Return the [X, Y] coordinate for the center point of the cell that contains the specified text.  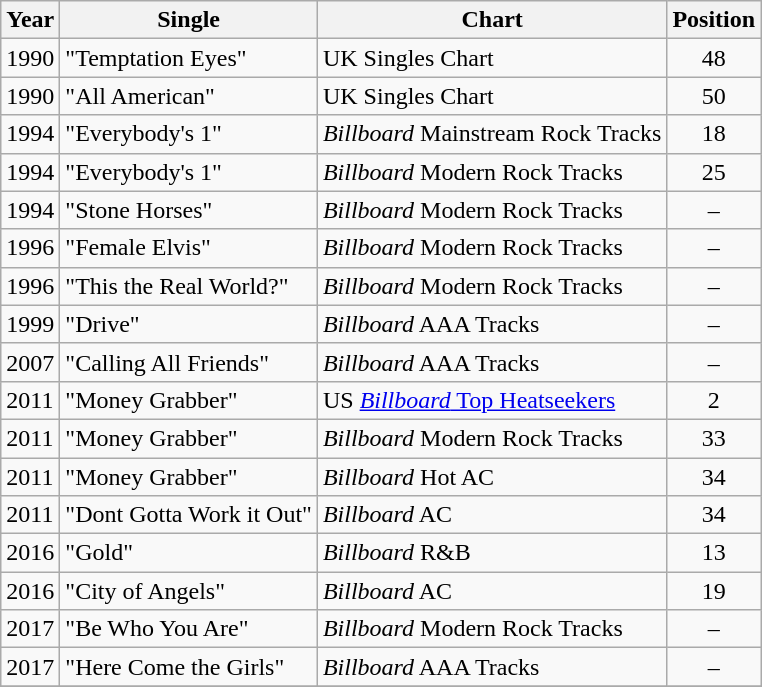
"Be Who You Are" [189, 629]
48 [714, 58]
Billboard Mainstream Rock Tracks [492, 134]
Billboard R&B [492, 553]
"Female Elvis" [189, 248]
"Drive" [189, 324]
"Calling All Friends" [189, 362]
"All American" [189, 96]
"Gold" [189, 553]
"City of Angels" [189, 591]
33 [714, 438]
50 [714, 96]
Year [30, 20]
19 [714, 591]
"Temptation Eyes" [189, 58]
"Here Come the Girls" [189, 667]
25 [714, 172]
"Stone Horses" [189, 210]
Billboard Hot AC [492, 477]
1999 [30, 324]
Chart [492, 20]
US Billboard Top Heatseekers [492, 400]
Position [714, 20]
"Dont Gotta Work it Out" [189, 515]
2 [714, 400]
Single [189, 20]
"This the Real World?" [189, 286]
2007 [30, 362]
13 [714, 553]
18 [714, 134]
